From the cell containing the given text, extract its center point as [X, Y] coordinate. 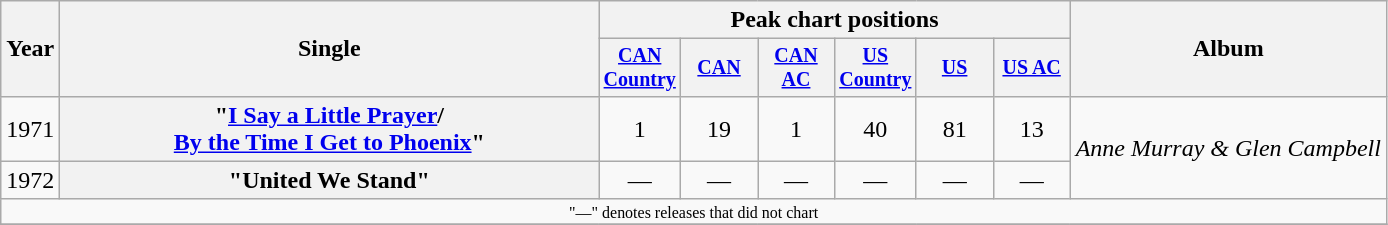
Single [330, 49]
"United We Stand" [330, 180]
"—" denotes releases that did not chart [694, 211]
"I Say a Little Prayer/By the Time I Get to Phoenix" [330, 128]
Album [1228, 49]
40 [875, 128]
13 [1032, 128]
US AC [1032, 68]
CAN AC [796, 68]
Peak chart positions [834, 20]
US [954, 68]
Year [30, 49]
Anne Murray & Glen Campbell [1228, 148]
US Country [875, 68]
1971 [30, 128]
81 [954, 128]
19 [720, 128]
CAN Country [640, 68]
CAN [720, 68]
1972 [30, 180]
